Provide the [x, y] coordinate of the cell's center where the given text is located.  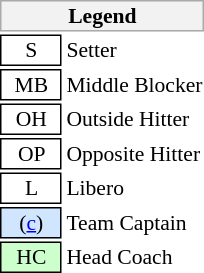
Team Captain [134, 223]
L [32, 188]
Legend [102, 16]
OP [32, 154]
MB [32, 85]
Outside Hitter [134, 120]
S [32, 50]
(c) [32, 223]
Setter [134, 50]
OH [32, 120]
Libero [134, 188]
Middle Blocker [134, 85]
Opposite Hitter [134, 154]
